Capture the cell that displays the provided text and extract its (X, Y) central coordinate. 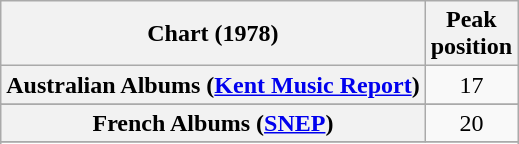
Peakposition (471, 34)
Chart (1978) (213, 34)
20 (471, 123)
French Albums (SNEP) (213, 123)
17 (471, 85)
Australian Albums (Kent Music Report) (213, 85)
